Find where the given text appears and provide that cell's center as [x, y] coordinate. 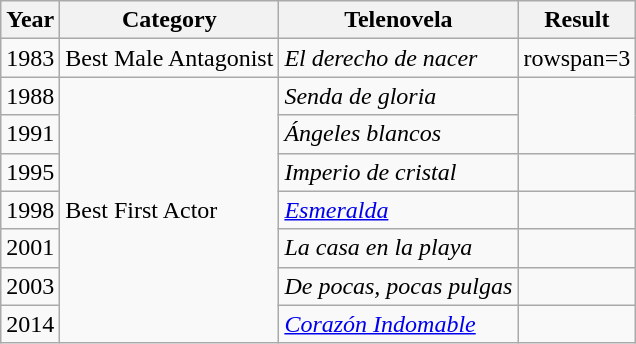
Telenovela [398, 20]
Ángeles blancos [398, 134]
Esmeralda [398, 210]
Category [170, 20]
Senda de gloria [398, 96]
1988 [30, 96]
La casa en la playa [398, 248]
El derecho de nacer [398, 58]
Corazón Indomable [398, 324]
De pocas, pocas pulgas [398, 286]
1983 [30, 58]
2001 [30, 248]
rowspan=3 [577, 58]
1995 [30, 172]
1998 [30, 210]
2003 [30, 286]
Best First Actor [170, 210]
Imperio de cristal [398, 172]
2014 [30, 324]
Year [30, 20]
Result [577, 20]
1991 [30, 134]
Best Male Antagonist [170, 58]
